Pinpoint the cell where the given text exists, returning its (X, Y) midpoint coordinate. 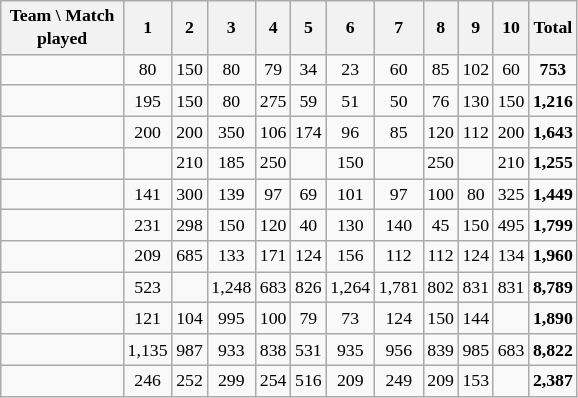
9 (476, 28)
987 (190, 350)
140 (398, 226)
76 (440, 100)
2 (190, 28)
23 (350, 70)
516 (308, 380)
1,960 (554, 256)
252 (190, 380)
1,799 (554, 226)
156 (350, 256)
300 (190, 194)
59 (308, 100)
185 (232, 162)
995 (232, 318)
254 (274, 380)
1,255 (554, 162)
73 (350, 318)
495 (510, 226)
1,643 (554, 132)
34 (308, 70)
106 (274, 132)
249 (398, 380)
685 (190, 256)
839 (440, 350)
104 (190, 318)
985 (476, 350)
531 (308, 350)
Team \ Match played (62, 28)
1,216 (554, 100)
231 (148, 226)
1 (148, 28)
174 (308, 132)
933 (232, 350)
8 (440, 28)
935 (350, 350)
246 (148, 380)
275 (274, 100)
40 (308, 226)
298 (190, 226)
3 (232, 28)
753 (554, 70)
1,264 (350, 288)
101 (350, 194)
139 (232, 194)
102 (476, 70)
50 (398, 100)
45 (440, 226)
1,135 (148, 350)
1,449 (554, 194)
6 (350, 28)
7 (398, 28)
8,789 (554, 288)
8,822 (554, 350)
69 (308, 194)
134 (510, 256)
144 (476, 318)
325 (510, 194)
4 (274, 28)
171 (274, 256)
2,387 (554, 380)
133 (232, 256)
826 (308, 288)
5 (308, 28)
121 (148, 318)
802 (440, 288)
153 (476, 380)
Total (554, 28)
1,781 (398, 288)
195 (148, 100)
10 (510, 28)
299 (232, 380)
523 (148, 288)
1,248 (232, 288)
350 (232, 132)
1,890 (554, 318)
51 (350, 100)
956 (398, 350)
838 (274, 350)
96 (350, 132)
141 (148, 194)
